For the text-containing cell, return its midpoint in [x, y] coordinate format. 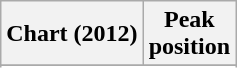
Peakposition [189, 34]
Chart (2012) [72, 34]
